From the cell containing the given text, extract its center point as [x, y] coordinate. 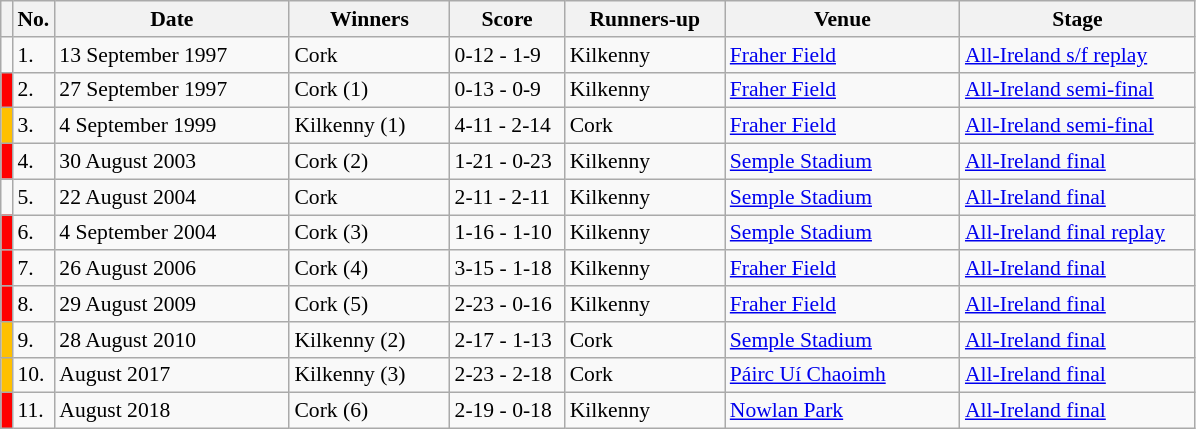
Kilkenny (2) [369, 340]
Kilkenny (3) [369, 375]
2-23 - 0-16 [508, 304]
10. [33, 375]
Cork (1) [369, 90]
3. [33, 126]
All-Ireland final replay [1078, 233]
13 September 1997 [172, 55]
August 2017 [172, 375]
22 August 2004 [172, 197]
Venue [842, 19]
1-16 - 1-10 [508, 233]
Cork (5) [369, 304]
2-17 - 1-13 [508, 340]
Date [172, 19]
Cork (2) [369, 162]
4. [33, 162]
4 September 1999 [172, 126]
1. [33, 55]
29 August 2009 [172, 304]
Kilkenny (1) [369, 126]
8. [33, 304]
Cork (4) [369, 269]
Nowlan Park [842, 411]
11. [33, 411]
2. [33, 90]
Winners [369, 19]
August 2018 [172, 411]
5. [33, 197]
26 August 2006 [172, 269]
Páirc Uí Chaoimh [842, 375]
7. [33, 269]
27 September 1997 [172, 90]
1-21 - 0-23 [508, 162]
Cork (6) [369, 411]
Score [508, 19]
Runners-up [645, 19]
2-11 - 2-11 [508, 197]
All-Ireland s/f replay [1078, 55]
Stage [1078, 19]
30 August 2003 [172, 162]
6. [33, 233]
0-13 - 0-9 [508, 90]
9. [33, 340]
4 September 2004 [172, 233]
4-11 - 2-14 [508, 126]
Cork (3) [369, 233]
2-19 - 0-18 [508, 411]
28 August 2010 [172, 340]
No. [33, 19]
2-23 - 2-18 [508, 375]
3-15 - 1-18 [508, 269]
0-12 - 1-9 [508, 55]
